Determine the (x, y) coordinate at the center of the cell enclosing the given text.  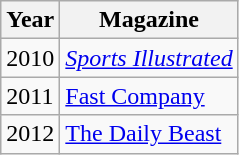
The Daily Beast (149, 134)
2010 (30, 58)
2011 (30, 96)
Sports Illustrated (149, 58)
Magazine (149, 20)
Year (30, 20)
Fast Company (149, 96)
2012 (30, 134)
